Locate the cell with the specified text and output its (x, y) center coordinate. 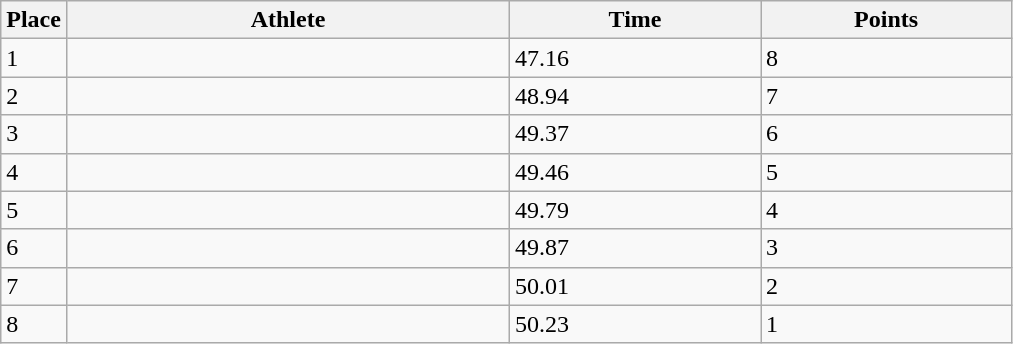
49.37 (636, 134)
Athlete (288, 20)
50.23 (636, 324)
Points (886, 20)
49.79 (636, 210)
Place (34, 20)
47.16 (636, 58)
48.94 (636, 96)
Time (636, 20)
50.01 (636, 286)
49.87 (636, 248)
49.46 (636, 172)
